Pinpoint the cell where the given text exists, returning its [x, y] midpoint coordinate. 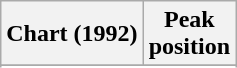
Chart (1992) [72, 34]
Peakposition [189, 34]
